For the text-containing cell, return its midpoint in [x, y] coordinate format. 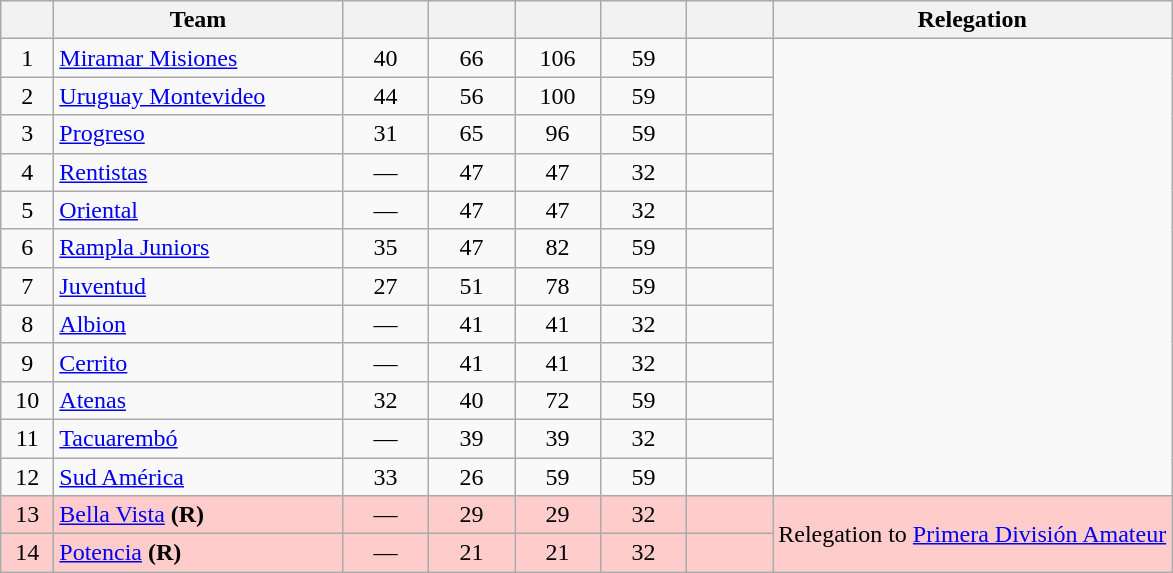
Bella Vista (R) [198, 515]
Tacuarembó [198, 438]
Relegation [972, 20]
33 [385, 477]
65 [471, 134]
2 [28, 96]
Albion [198, 324]
Cerrito [198, 362]
13 [28, 515]
Rampla Juniors [198, 248]
11 [28, 438]
56 [471, 96]
Miramar Misiones [198, 58]
44 [385, 96]
7 [28, 286]
3 [28, 134]
Juventud [198, 286]
Team [198, 20]
82 [557, 248]
Progreso [198, 134]
Sud América [198, 477]
Potencia (R) [198, 553]
6 [28, 248]
9 [28, 362]
106 [557, 58]
27 [385, 286]
12 [28, 477]
1 [28, 58]
4 [28, 172]
10 [28, 400]
5 [28, 210]
100 [557, 96]
8 [28, 324]
26 [471, 477]
Oriental [198, 210]
78 [557, 286]
96 [557, 134]
31 [385, 134]
Rentistas [198, 172]
72 [557, 400]
Uruguay Montevideo [198, 96]
Atenas [198, 400]
14 [28, 553]
Relegation to Primera División Amateur [972, 534]
66 [471, 58]
51 [471, 286]
35 [385, 248]
